Pinpoint the cell where the given text exists, returning its (x, y) midpoint coordinate. 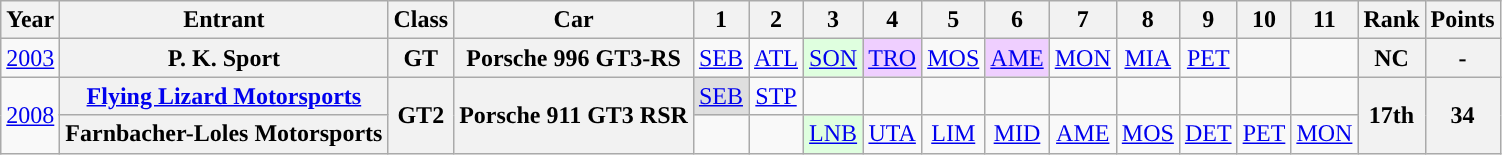
3 (834, 20)
6 (1017, 20)
Entrant (224, 20)
Porsche 911 GT3 RSR (574, 115)
TRO (892, 58)
10 (1264, 20)
LIM (954, 134)
UTA (892, 134)
SON (834, 58)
P. K. Sport (224, 58)
Year (30, 20)
9 (1208, 20)
2008 (30, 115)
Flying Lizard Motorsports (224, 96)
- (1462, 58)
MID (1017, 134)
Car (574, 20)
2003 (30, 58)
8 (1148, 20)
DET (1208, 134)
4 (892, 20)
17th (1392, 115)
LNB (834, 134)
7 (1082, 20)
Class (421, 20)
GT (421, 58)
ATL (776, 58)
Points (1462, 20)
MIA (1148, 58)
1 (720, 20)
GT2 (421, 115)
34 (1462, 115)
2 (776, 20)
STP (776, 96)
NC (1392, 58)
5 (954, 20)
Rank (1392, 20)
Porsche 996 GT3-RS (574, 58)
Farnbacher-Loles Motorsports (224, 134)
11 (1324, 20)
